Search for the cell housing the specified text and yield its (X, Y) center coordinate. 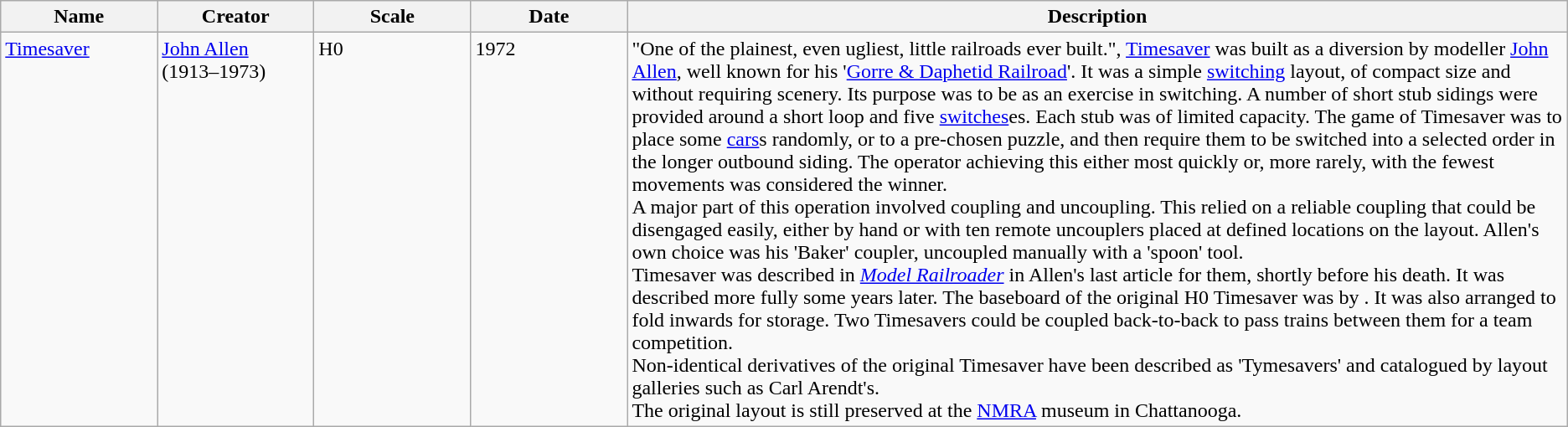
Creator (236, 17)
H0 (392, 229)
Scale (392, 17)
Date (549, 17)
Description (1097, 17)
Name (79, 17)
1972 (549, 229)
Timesaver (79, 229)
John Allen(1913–1973) (236, 229)
